Output the [X, Y] coordinate of the center of the cell containing the given text.  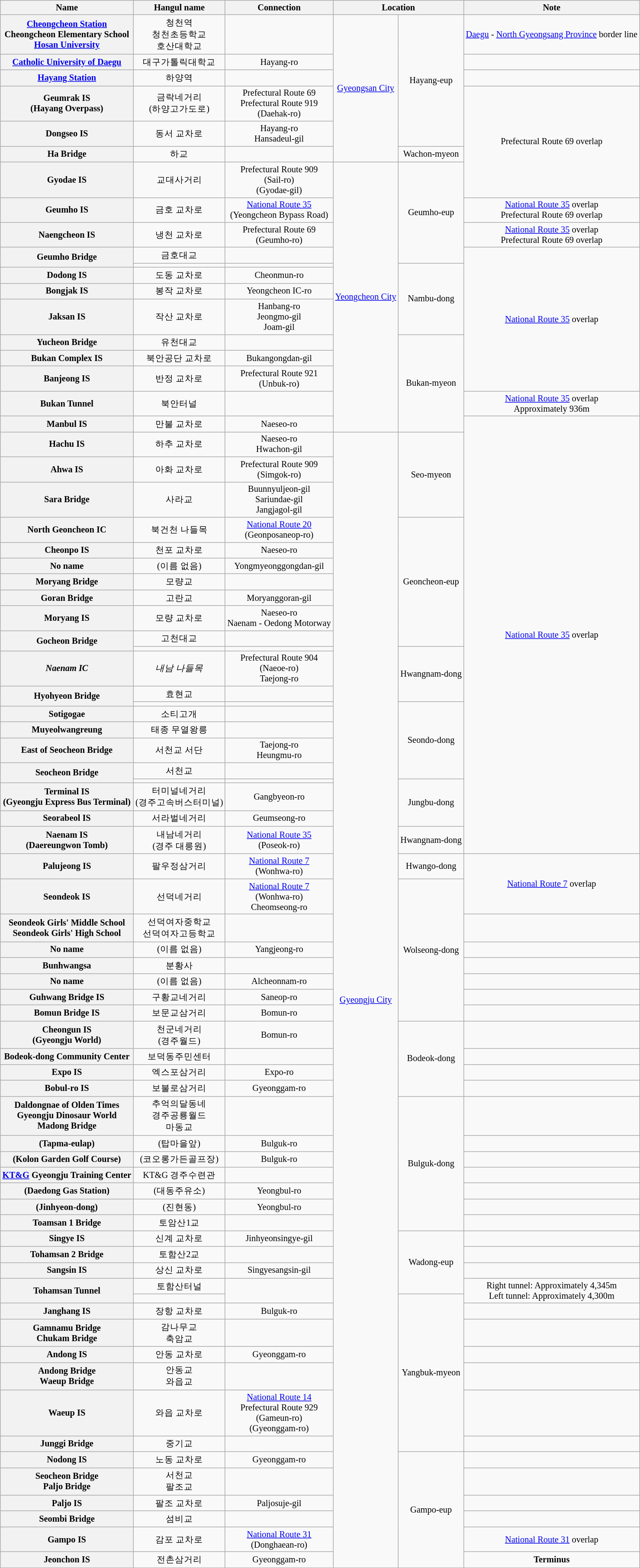
Gangbyeon-ro [279, 797]
Sotigogae [67, 714]
Bukangongdan-gil [279, 358]
Gyodae IS [67, 180]
Singyesangsin-gil [279, 1270]
효현교 [179, 694]
Ahwa IS [67, 469]
Taejong-roHeungmu-ro [279, 750]
Hayang Station [67, 78]
National Route 7 overlap [552, 884]
교대사거리 [179, 180]
Wachon-myeon [431, 154]
Bukan-myeon [431, 383]
Nambu-dong [431, 299]
Bomun Bridge IS [67, 1013]
Geumho-eup [431, 213]
Goran Bridge [67, 597]
만불 교차로 [179, 424]
팔우정삼거리 [179, 866]
토암산1교 [179, 1223]
Wadong-eup [431, 1262]
Seondeok IS [67, 897]
안동교와읍교 [179, 1376]
KT&G 경주수련관 [179, 1175]
팔조 교차로 [179, 1503]
Geumrak IS(Hayang Overpass) [67, 103]
사라교 [179, 500]
Andong IS [67, 1354]
Saneop-ro [279, 997]
Jinhyeonsingye-gil [279, 1238]
Expo IS [67, 1072]
Catholic University of Daegu [67, 62]
서천교 [179, 771]
Hwango-dong [431, 866]
Moryang IS [67, 618]
Prefectural Route 69(Geumho-ro) [279, 235]
Seondeok Girls' Middle SchoolSeondeok Girls' High School [67, 928]
Sangsin IS [67, 1270]
Prefectural Route 909(Simgok-ro) [279, 469]
Naeseo-roNaenam - Oedong Motorway [279, 618]
(대동주유소) [179, 1191]
토함산2교 [179, 1255]
(Tapma-eulap) [67, 1143]
Yeongcheon IC-ro [279, 291]
National Route 35(Poseok-ro) [279, 840]
Geumseong-ro [279, 818]
Prefectural Route 69Prefectural Route 919(Daehak-ro) [279, 103]
내남네거리(경주 대릉원) [179, 840]
태종 무열왕릉 [179, 730]
Cheonmun-ro [279, 275]
Hyohyeon Bridge [67, 696]
Jaksan IS [67, 317]
감포 교차로 [179, 1539]
고란교 [179, 597]
Ha Bridge [67, 154]
반정 교차로 [179, 379]
Bulguk-dong [431, 1164]
유천대교 [179, 342]
Janghang IS [67, 1311]
작산 교차로 [179, 317]
소티고개 [179, 714]
Hayang-roHansadeul-gil [279, 134]
Location [399, 7]
Expo-ro [279, 1072]
National Route 31(Donghaean-ro) [279, 1539]
전촌삼거리 [179, 1559]
Andong BridgeWaeup Bridge [67, 1376]
Prefectural Route 69 overlap [552, 142]
보불로삼거리 [179, 1088]
냉천 교차로 [179, 235]
보덕동주민센터 [179, 1056]
천군네거리(경주월드) [179, 1035]
Yangbuk-myeon [431, 1373]
북안공단 교차로 [179, 358]
북안터널 [179, 403]
Cheongcheon StationCheongcheon Elementary SchoolHosan University [67, 35]
Paljo IS [67, 1503]
Hanbang-roJeongmo-gilJoam-gil [279, 317]
Geumho IS [67, 210]
Gyeongju City [366, 999]
금호대교 [179, 255]
Toamsan 1 Bridge [67, 1223]
(Kolon Garden Golf Course) [67, 1159]
Bukan Complex IS [67, 358]
Naengcheon IS [67, 235]
Prefectural Route 921(Unbuk-ro) [279, 379]
Dongseo IS [67, 134]
동서 교차로 [179, 134]
Right tunnel: Approximately 4,345mLeft tunnel: Approximately 4,300m [552, 1291]
Muyeolwangreung [67, 730]
Palujeong IS [67, 866]
보문교삼거리 [179, 1013]
Seorabeol IS [67, 818]
Cheongun IS(Gyeongju World) [67, 1035]
Paljosuje-gil [279, 1503]
National Route 35(Yeongcheon Bypass Road) [279, 210]
National Route 7(Wonhwa-ro) [279, 866]
감나무교축암교 [179, 1333]
Prefectural Route 904(Naeoe-ro)Taejong-ro [279, 668]
Gampo IS [67, 1539]
도동 교차로 [179, 275]
엑스포삼거리 [179, 1072]
노동 교차로 [179, 1460]
Cheonpo IS [67, 550]
토함산터널 [179, 1286]
Seocheon BridgePaljo Bridge [67, 1481]
대구가톨릭대학교 [179, 62]
Geoncheon-eup [431, 582]
봉작 교차로 [179, 291]
Geumho Bridge [67, 257]
상신 교차로 [179, 1270]
북건천 나들목 [179, 529]
Singye IS [67, 1238]
Jungbu-dong [431, 802]
Bobul-ro IS [67, 1088]
Note [552, 7]
Yongmyeonggongdan-gil [279, 566]
(Jinhyeon-dong) [67, 1207]
KT&G Gyeongju Training Center [67, 1175]
Moryanggoran-gil [279, 597]
청천역청천초등학교호산대학교 [179, 35]
Prefectural Route 909(Sail-ro)(Gyodae-gil) [279, 180]
천포 교차로 [179, 550]
Bongjak IS [67, 291]
Wolseong-dong [431, 950]
Bunhwangsa [67, 965]
금락네거리(하양고가도로) [179, 103]
Yucheon Bridge [67, 342]
터미널네거리(경주고속버스터미널) [179, 797]
Seocheon Bridge [67, 773]
안동 교차로 [179, 1354]
Dodong IS [67, 275]
Terminus [552, 1559]
Junggi Bridge [67, 1443]
Yangjeong-ro [279, 950]
Gocheon Bridge [67, 640]
Seo-myeon [431, 474]
금호 교차로 [179, 210]
분황사 [179, 965]
Guhwang Bridge IS [67, 997]
Sara Bridge [67, 500]
Waeup IS [67, 1413]
National Route 35 overlapApproximately 936m [552, 403]
Tohamsan Tunnel [67, 1291]
Alcheonnam-ro [279, 981]
선덕여자중학교선덕여자고등학교 [179, 928]
하양역 [179, 78]
Jeonchon IS [67, 1559]
Hangul name [179, 7]
Hayang-ro [279, 62]
(코오롱가든골프장) [179, 1159]
Naeseo-roHwachon-gil [279, 444]
서라벌네거리 [179, 818]
중기교 [179, 1443]
(Daedong Gas Station) [67, 1191]
National Route 31 overlap [552, 1539]
National Route 20(Geonposaneop-ro) [279, 529]
Moryang Bridge [67, 582]
섬비교 [179, 1519]
고천대교 [179, 638]
모량 교차로 [179, 618]
East of Seocheon Bridge [67, 750]
National Route 14Prefectural Route 929(Gameun-ro)(Gyeonggam-ro) [279, 1413]
추억의달동네경주공룡월드마동교 [179, 1116]
하추 교차로 [179, 444]
Hayang-eup [431, 81]
Manbul IS [67, 424]
Naenam IS(Daereungwon Tomb) [67, 840]
Bodeok-dong Community Center [67, 1056]
구황교네거리 [179, 997]
Daldongnae of Olden TimesGyeongju Dinosaur WorldMadong Bridge [67, 1116]
신계 교차로 [179, 1238]
Bukan Tunnel [67, 403]
North Geoncheon IC [67, 529]
Connection [279, 7]
Yeongcheon City [366, 297]
Daegu - North Gyeongsang Province border line [552, 35]
아화 교차로 [179, 469]
Tohamsan 2 Bridge [67, 1255]
Seondo-dong [431, 740]
Seombi Bridge [67, 1519]
Hachu IS [67, 444]
서천교 서단 [179, 750]
National Route 7(Wonhwa-ro)Cheomseong-ro [279, 897]
Gamnamu BridgeChukam Bridge [67, 1333]
Nodong IS [67, 1460]
와읍 교차로 [179, 1413]
Bodeok-dong [431, 1058]
Gampo-eup [431, 1510]
Buunnyuljeon-gilSariundae-gilJangjagol-gil [279, 500]
Gyeongsan City [366, 88]
서천교팔조교 [179, 1481]
Terminal IS(Gyeongju Express Bus Terminal) [67, 797]
내남 나들목 [179, 668]
Name [67, 7]
장항 교차로 [179, 1311]
모량교 [179, 582]
하교 [179, 154]
선덕네거리 [179, 897]
Naenam IC [67, 668]
Banjeong IS [67, 379]
(탑마을앞) [179, 1143]
(진현동) [179, 1207]
